Pinpoint the cell where the given text exists, returning its (x, y) midpoint coordinate. 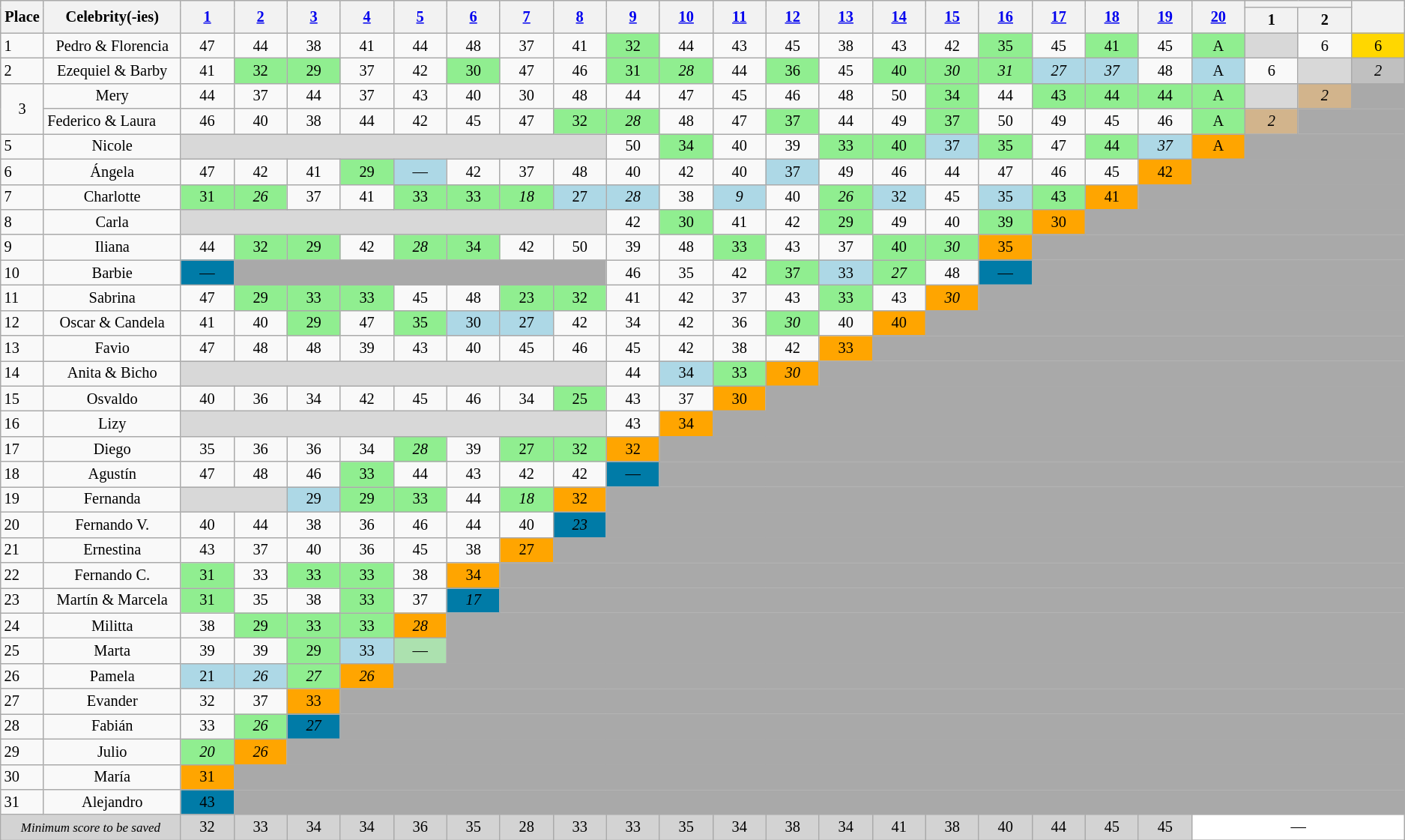
Celebrity(-ies) (112, 16)
22 (22, 575)
Sabrina (112, 297)
Fernando V. (112, 525)
Place (22, 16)
Favio (112, 348)
24 (22, 626)
Mery (112, 96)
Oscar & Candela (112, 323)
Ángela (112, 172)
Agustín (112, 474)
Pedro & Florencia (112, 46)
Osvaldo (112, 399)
Nicole (112, 146)
Lizy (112, 423)
Barbie (112, 273)
Pamela (112, 676)
Carla (112, 222)
Charlotte (112, 197)
Martín & Marcela (112, 600)
Marta (112, 650)
Fernanda (112, 499)
Anita & Bicho (112, 373)
Federico & Laura (112, 121)
Alejandro (112, 802)
Julio (112, 752)
María (112, 777)
Fabián (112, 726)
Militta (112, 626)
Evander (112, 701)
Fernando C. (112, 575)
Ernestina (112, 550)
Iliana (112, 247)
4 (367, 16)
Diego (112, 449)
Ezequiel & Barby (112, 70)
Minimum score to be saved (91, 827)
